Return [x, y] of the center of cell containing provided text 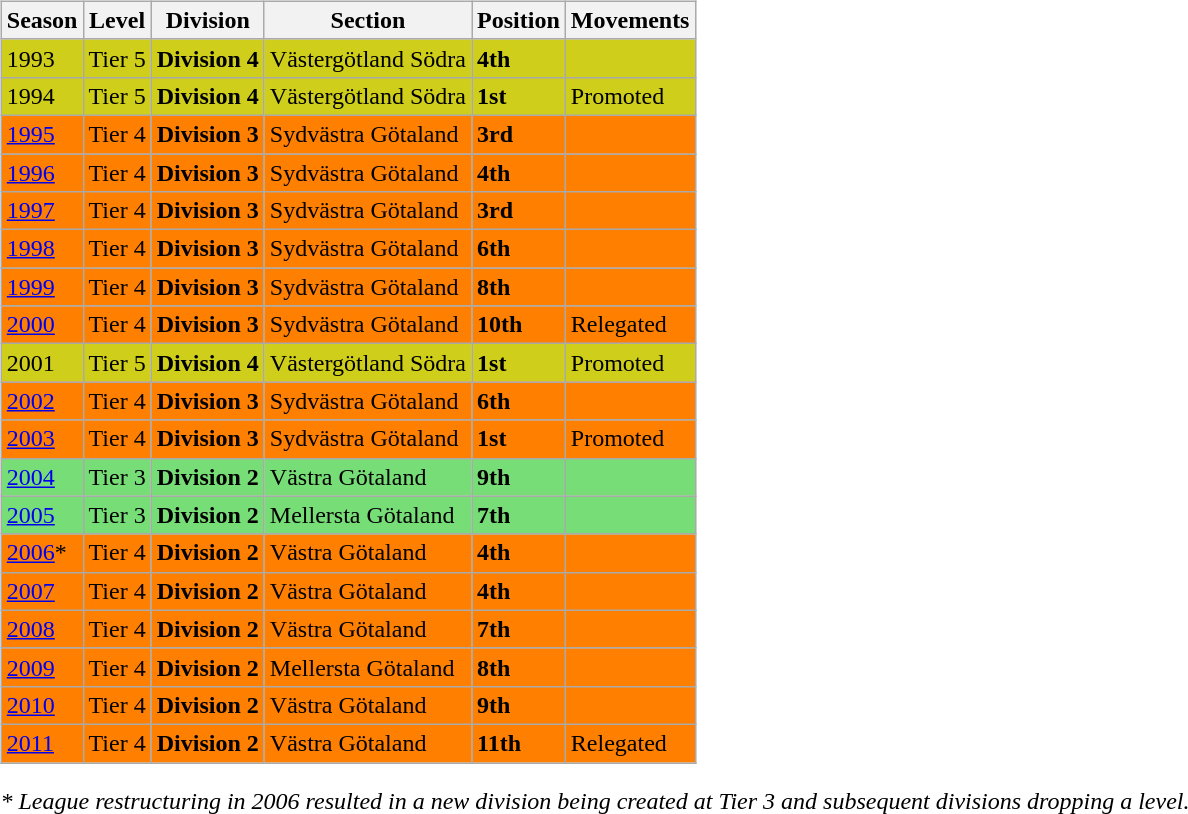
1995 [42, 134]
2000 [42, 325]
2002 [42, 401]
1996 [42, 173]
11th [519, 743]
Section [368, 20]
Division [208, 20]
2005 [42, 515]
2004 [42, 477]
Season [42, 20]
2008 [42, 629]
Movements [630, 20]
2010 [42, 705]
2006* [42, 553]
1998 [42, 249]
1997 [42, 211]
1999 [42, 287]
2011 [42, 743]
2009 [42, 667]
10th [519, 325]
Level [117, 20]
1994 [42, 96]
2007 [42, 591]
2003 [42, 439]
2001 [42, 363]
Position [519, 20]
1993 [42, 58]
